Find where the given text appears and provide that cell's center as [X, Y] coordinate. 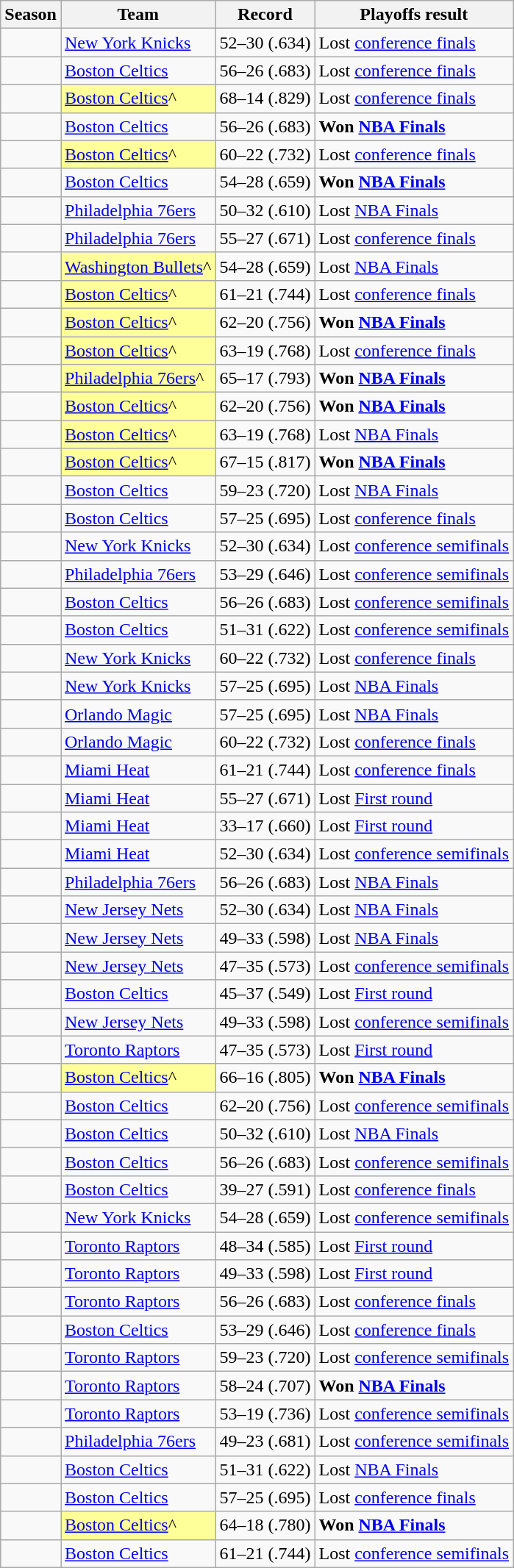
Record [265, 15]
53–19 (.736) [265, 1414]
68–14 (.829) [265, 99]
45–37 (.549) [265, 994]
Philadelphia 76ers^ [138, 379]
Washington Bullets^ [138, 266]
66–16 (.805) [265, 1078]
Playoffs result [414, 15]
Season [31, 15]
49–23 (.681) [265, 1442]
58–24 (.707) [265, 1386]
33–17 (.660) [265, 826]
Team [138, 15]
65–17 (.793) [265, 379]
48–34 (.585) [265, 1246]
67–15 (.817) [265, 462]
39–27 (.591) [265, 1189]
64–18 (.780) [265, 1525]
